Locate the cell with the specified text and output its (x, y) center coordinate. 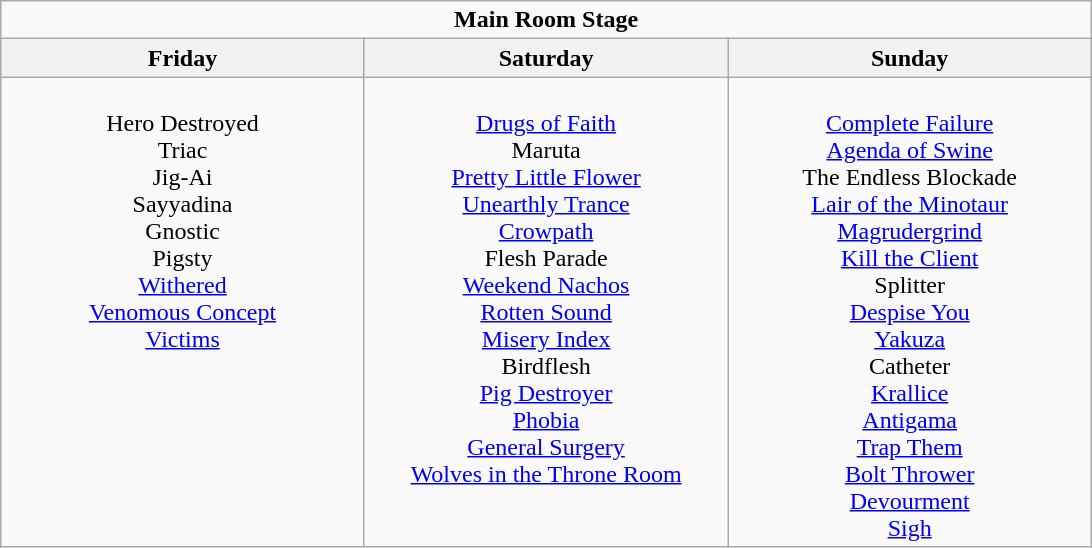
Friday (183, 58)
Saturday (546, 58)
Main Room Stage (546, 20)
Sunday (910, 58)
Hero Destroyed Triac Jig-Ai Sayyadina Gnostic Pigsty Withered Venomous Concept Victims (183, 312)
